Return the (x, y) coordinate for the center point of the cell that contains the specified text.  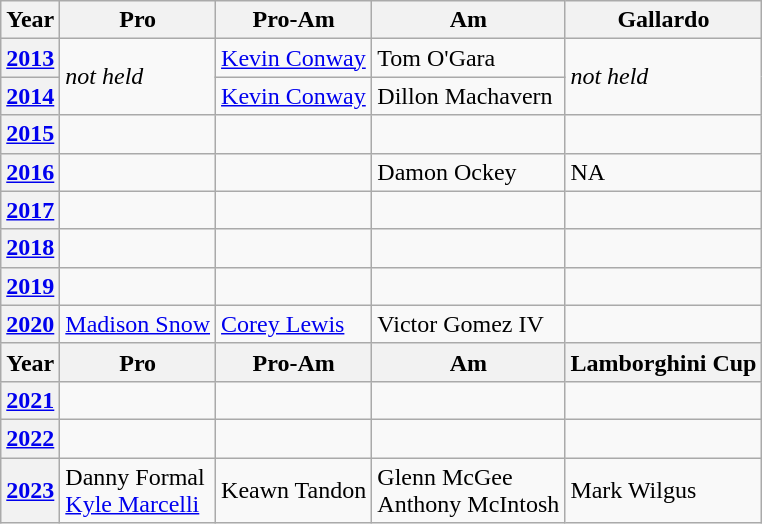
2018 (30, 248)
Corey Lewis (294, 324)
Mark Wilgus (664, 490)
2017 (30, 210)
2019 (30, 286)
Madison Snow (138, 324)
Keawn Tandon (294, 490)
Tom O'Gara (468, 58)
2014 (30, 96)
2023 (30, 490)
Dillon Machavern (468, 96)
Danny Formal Kyle Marcelli (138, 490)
NA (664, 172)
Lamborghini Cup (664, 362)
2020 (30, 324)
Victor Gomez IV (468, 324)
2022 (30, 438)
2013 (30, 58)
2021 (30, 400)
Glenn McGee Anthony McIntosh (468, 490)
2016 (30, 172)
2015 (30, 134)
Gallardo (664, 20)
Damon Ockey (468, 172)
